Search for the cell housing the specified text and yield its (X, Y) center coordinate. 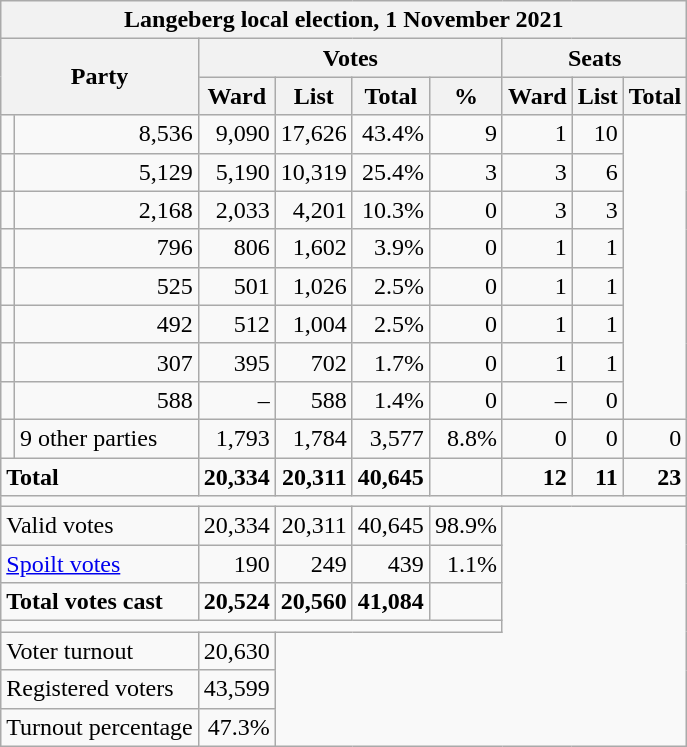
20,560 (314, 602)
10,319 (314, 172)
Total votes cast (100, 602)
Valid votes (100, 526)
512 (236, 324)
20,630 (236, 651)
23 (655, 477)
806 (236, 248)
2,168 (106, 210)
10 (598, 134)
702 (314, 362)
% (466, 96)
Party (100, 77)
796 (106, 248)
17,626 (314, 134)
20,524 (236, 602)
5,190 (236, 172)
4,201 (314, 210)
Langeberg local election, 1 November 2021 (344, 20)
501 (236, 286)
Votes (350, 58)
6 (598, 172)
10.3% (390, 210)
Turnout percentage (100, 727)
1.7% (390, 362)
307 (106, 362)
Registered voters (100, 689)
525 (106, 286)
1,004 (314, 324)
395 (236, 362)
1,784 (314, 438)
98.9% (466, 526)
492 (106, 324)
3.9% (390, 248)
190 (236, 564)
439 (390, 564)
9,090 (236, 134)
3,577 (390, 438)
8,536 (106, 134)
9 (466, 134)
9 other parties (106, 438)
249 (314, 564)
41,084 (390, 602)
12 (537, 477)
2,033 (236, 210)
Seats (594, 58)
Voter turnout (100, 651)
11 (598, 477)
43,599 (236, 689)
8.8% (466, 438)
43.4% (390, 134)
1,602 (314, 248)
1.1% (466, 564)
25.4% (390, 172)
Spoilt votes (100, 564)
1,026 (314, 286)
1,793 (236, 438)
47.3% (236, 727)
5,129 (106, 172)
1.4% (390, 400)
